Determine the (x, y) coordinate at the center of the cell enclosing the given text.  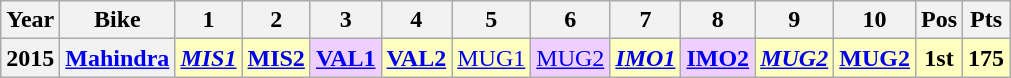
10 (875, 20)
VAL2 (416, 58)
2 (276, 20)
2015 (30, 58)
Year (30, 20)
Pos (938, 20)
175 (986, 58)
8 (718, 20)
9 (794, 20)
MUG1 (492, 58)
7 (646, 20)
Bike (118, 20)
6 (570, 20)
VAL1 (346, 58)
4 (416, 20)
IMO1 (646, 58)
IMO2 (718, 58)
3 (346, 20)
Pts (986, 20)
1 (208, 20)
Mahindra (118, 58)
5 (492, 20)
1st (938, 58)
MIS2 (276, 58)
MIS1 (208, 58)
